Locate the cell with the specified text and output its [x, y] center coordinate. 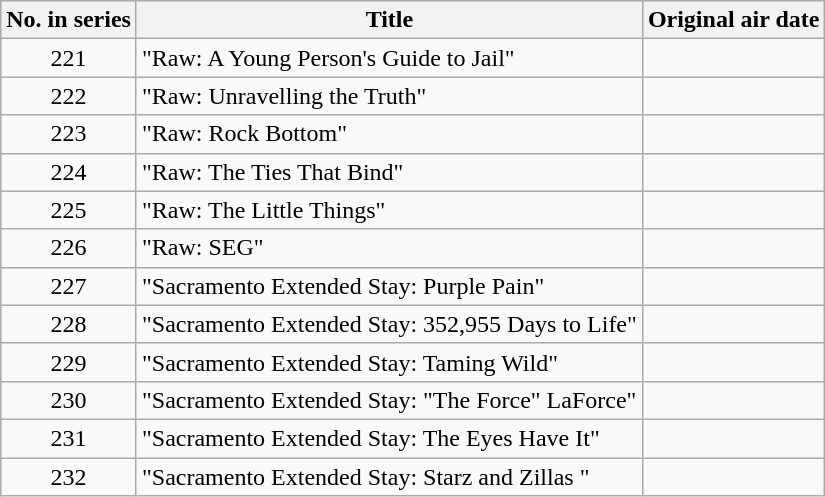
224 [69, 172]
"Raw: The Ties That Bind" [389, 172]
221 [69, 58]
"Raw: SEG" [389, 248]
No. in series [69, 20]
230 [69, 400]
231 [69, 438]
Original air date [734, 20]
"Raw: A Young Person's Guide to Jail" [389, 58]
"Sacramento Extended Stay: 352,955 Days to Life" [389, 324]
227 [69, 286]
228 [69, 324]
"Raw: Rock Bottom" [389, 134]
"Raw: The Little Things" [389, 210]
232 [69, 477]
"Raw: Unravelling the Truth" [389, 96]
226 [69, 248]
"Sacramento Extended Stay: Starz and Zillas " [389, 477]
229 [69, 362]
Title [389, 20]
"Sacramento Extended Stay: "The Force" LaForce" [389, 400]
"Sacramento Extended Stay: Purple Pain" [389, 286]
223 [69, 134]
"Sacramento Extended Stay: The Eyes Have It" [389, 438]
222 [69, 96]
"Sacramento Extended Stay: Taming Wild" [389, 362]
225 [69, 210]
